Extract the (x, y) coordinate from the center of the cell holding the provided text.  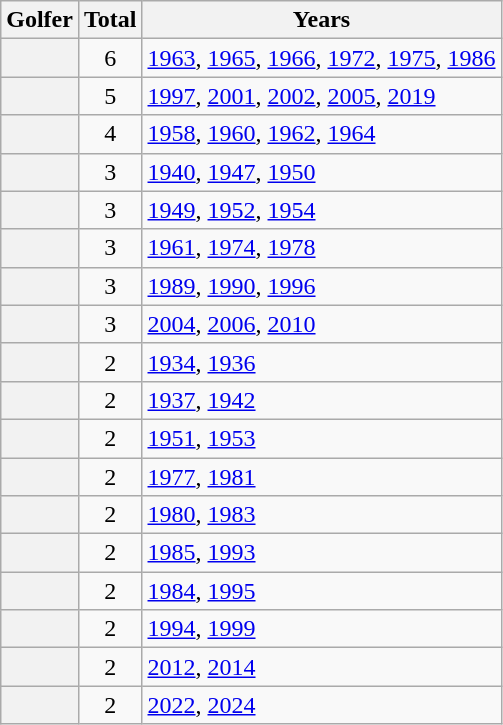
1994, 1999 (322, 629)
6 (110, 58)
4 (110, 134)
1977, 1981 (322, 477)
Golfer (40, 20)
Years (322, 20)
1989, 1990, 1996 (322, 286)
2004, 2006, 2010 (322, 324)
1934, 1936 (322, 362)
1963, 1965, 1966, 1972, 1975, 1986 (322, 58)
1980, 1983 (322, 515)
1984, 1995 (322, 591)
5 (110, 96)
1951, 1953 (322, 438)
Total (110, 20)
1949, 1952, 1954 (322, 210)
2022, 2024 (322, 705)
1997, 2001, 2002, 2005, 2019 (322, 96)
1958, 1960, 1962, 1964 (322, 134)
1940, 1947, 1950 (322, 172)
2012, 2014 (322, 667)
1937, 1942 (322, 400)
1985, 1993 (322, 553)
1961, 1974, 1978 (322, 248)
